For the text-containing cell, return its midpoint in [X, Y] coordinate format. 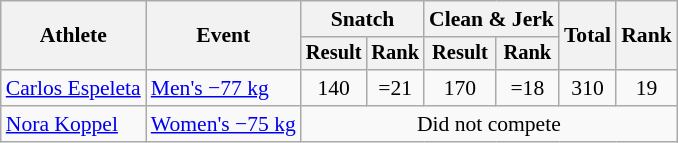
140 [334, 88]
Nora Koppel [74, 124]
19 [646, 88]
Snatch [362, 19]
=21 [395, 88]
=18 [528, 88]
Athlete [74, 36]
Total [588, 36]
Did not compete [489, 124]
Clean & Jerk [492, 19]
Men's −77 kg [224, 88]
Women's −75 kg [224, 124]
Event [224, 36]
310 [588, 88]
Carlos Espeleta [74, 88]
170 [460, 88]
